Determine the [X, Y] coordinate at the center of the cell enclosing the given text.  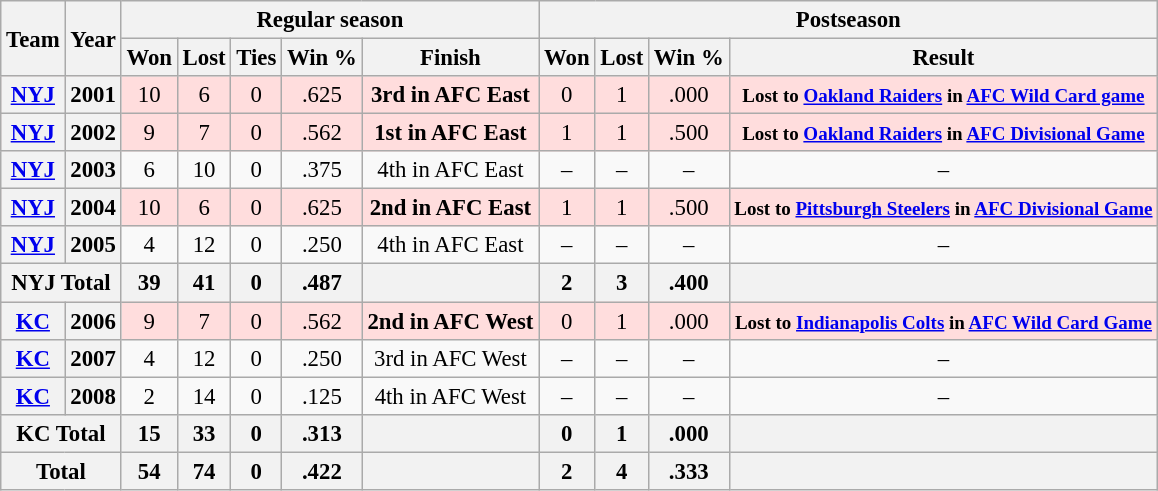
39 [149, 283]
3 [622, 283]
2007 [93, 358]
3rd in AFC West [450, 358]
2003 [93, 170]
4th in AFC West [450, 396]
2004 [93, 208]
.422 [322, 471]
Postseason [848, 20]
.125 [322, 396]
54 [149, 471]
Regular season [330, 20]
2005 [93, 245]
.375 [322, 170]
74 [204, 471]
.333 [689, 471]
Ties [256, 58]
.400 [689, 283]
Lost to Pittsburgh Steelers in AFC Divisional Game [944, 208]
Year [93, 38]
41 [204, 283]
KC Total [61, 433]
1st in AFC East [450, 133]
2006 [93, 321]
2nd in AFC West [450, 321]
2002 [93, 133]
Total [61, 471]
.487 [322, 283]
Team [33, 38]
2008 [93, 396]
33 [204, 433]
Lost to Oakland Raiders in AFC Divisional Game [944, 133]
NYJ Total [61, 283]
Finish [450, 58]
2001 [93, 95]
14 [204, 396]
2nd in AFC East [450, 208]
3rd in AFC East [450, 95]
Result [944, 58]
15 [149, 433]
Lost to Oakland Raiders in AFC Wild Card game [944, 95]
Lost to Indianapolis Colts in AFC Wild Card Game [944, 321]
.313 [322, 433]
